For the text-containing cell, return its midpoint in (X, Y) coordinate format. 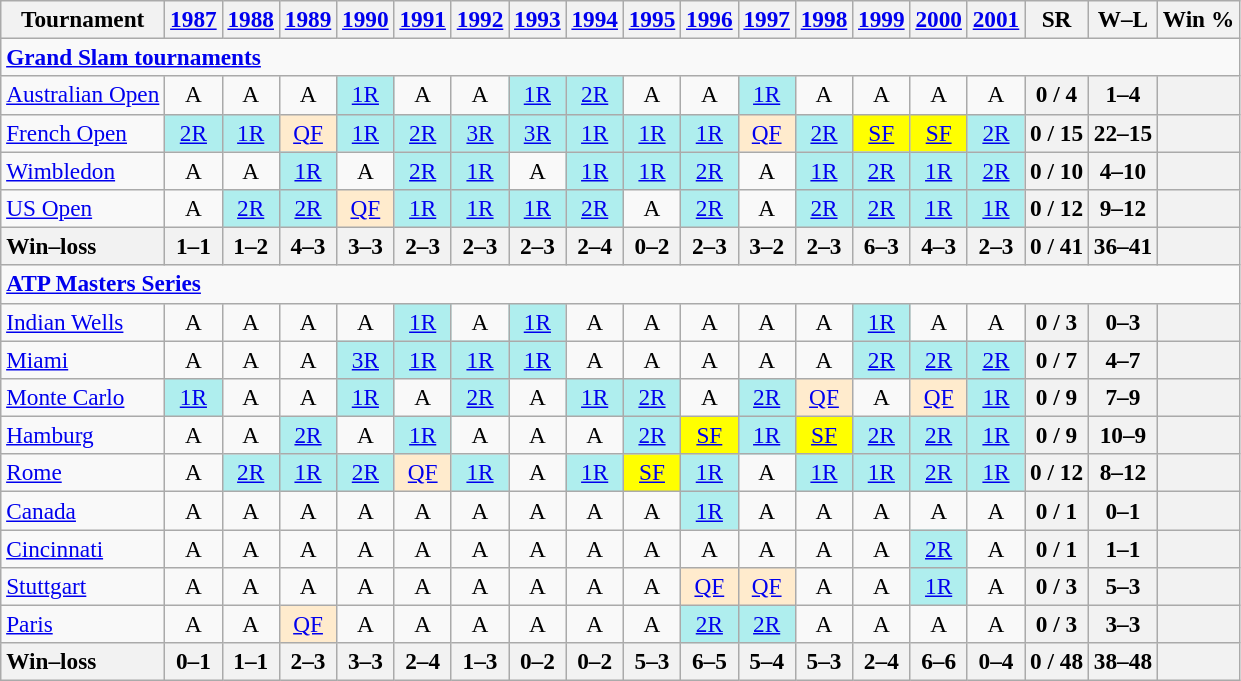
5–4 (766, 662)
7–9 (1122, 397)
1999 (882, 19)
0 / 4 (1057, 95)
Miami (83, 359)
1990 (366, 19)
36–41 (1122, 246)
1989 (308, 19)
Win % (1198, 19)
0 / 48 (1057, 662)
22–15 (1122, 133)
1988 (250, 19)
6–5 (710, 662)
US Open (83, 208)
1992 (480, 19)
1997 (766, 19)
0 / 7 (1057, 359)
8–12 (1122, 473)
0–3 (1122, 322)
1995 (652, 19)
Monte Carlo (83, 397)
1998 (824, 19)
Hamburg (83, 435)
1991 (422, 19)
SR (1057, 19)
6–6 (938, 662)
4–7 (1122, 359)
French Open (83, 133)
1–3 (480, 662)
0 / 41 (1057, 246)
1993 (538, 19)
0 / 15 (1057, 133)
1994 (594, 19)
Indian Wells (83, 322)
3–2 (766, 246)
1996 (710, 19)
ATP Masters Series (620, 284)
Paris (83, 624)
1–2 (250, 246)
2000 (938, 19)
Australian Open (83, 95)
Tournament (83, 19)
Cincinnati (83, 548)
Stuttgart (83, 586)
Canada (83, 510)
W–L (1122, 19)
6–3 (882, 246)
9–12 (1122, 208)
10–9 (1122, 435)
4–10 (1122, 170)
2001 (996, 19)
1987 (194, 19)
Wimbledon (83, 170)
38–48 (1122, 662)
1–4 (1122, 95)
Rome (83, 473)
Grand Slam tournaments (620, 57)
0–4 (996, 662)
0 / 10 (1057, 170)
